Return (x, y) of the center of cell containing provided text 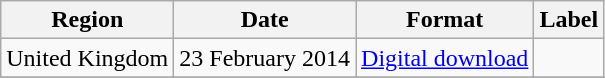
United Kingdom (88, 58)
23 February 2014 (265, 58)
Digital download (445, 58)
Label (569, 20)
Date (265, 20)
Region (88, 20)
Format (445, 20)
